Return the (X, Y) coordinate for the center point of the cell that contains the specified text.  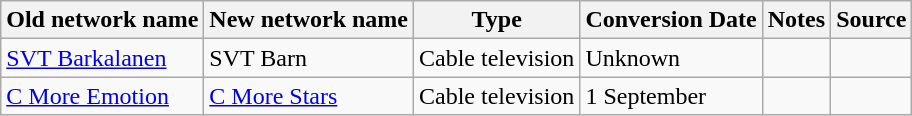
SVT Barn (309, 58)
C More Emotion (102, 96)
New network name (309, 20)
SVT Barkalanen (102, 58)
C More Stars (309, 96)
Old network name (102, 20)
1 September (671, 96)
Conversion Date (671, 20)
Notes (796, 20)
Type (497, 20)
Unknown (671, 58)
Source (872, 20)
